Return (X, Y) of the center of cell containing provided text 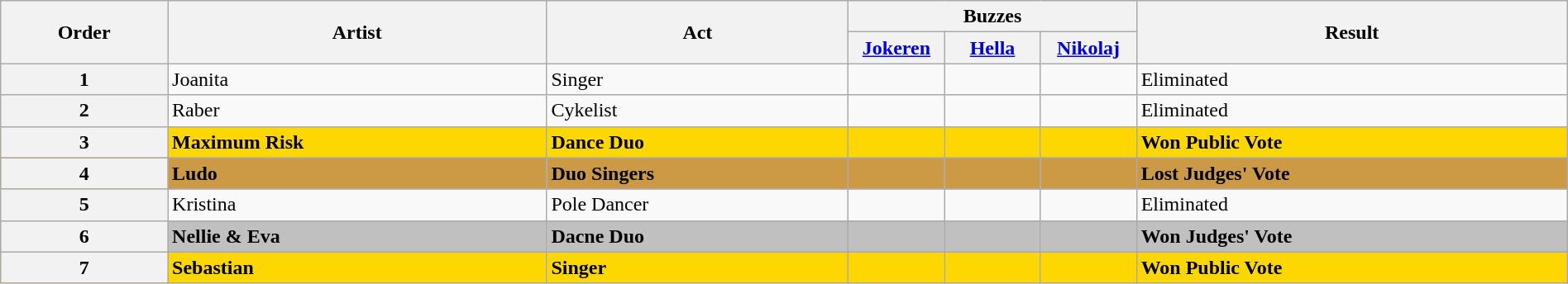
5 (84, 205)
Jokeren (896, 48)
Nikolaj (1088, 48)
Dance Duo (698, 142)
Kristina (357, 205)
Cykelist (698, 111)
3 (84, 142)
1 (84, 79)
Act (698, 32)
Nellie & Eva (357, 236)
Result (1351, 32)
Raber (357, 111)
Maximum Risk (357, 142)
Order (84, 32)
7 (84, 267)
Hella (992, 48)
Buzzes (992, 17)
Lost Judges' Vote (1351, 173)
Duo Singers (698, 173)
Dacne Duo (698, 236)
Won Judges' Vote (1351, 236)
6 (84, 236)
Pole Dancer (698, 205)
Artist (357, 32)
2 (84, 111)
Sebastian (357, 267)
4 (84, 173)
Ludo (357, 173)
Joanita (357, 79)
